Identify which cell holds the provided text, then report its [x, y] central coordinate. 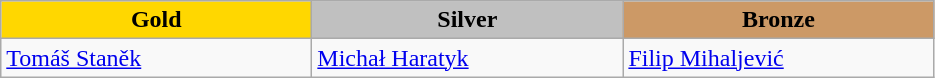
Tomáš Staněk [156, 58]
Bronze [778, 20]
Gold [156, 20]
Michał Haratyk [468, 58]
Filip Mihaljević [778, 58]
Silver [468, 20]
